Search for the cell housing the specified text and yield its (x, y) center coordinate. 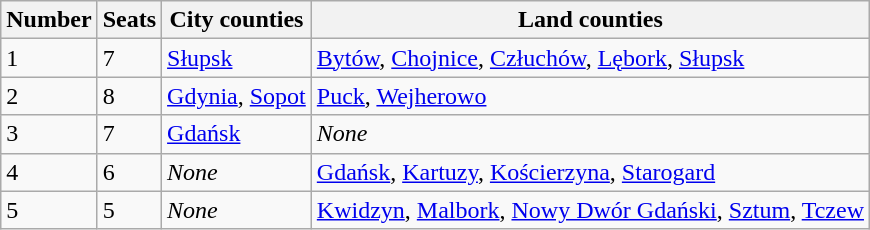
Number (49, 20)
Gdańsk, Kartuzy, Kościerzyna, Starogard (590, 172)
6 (129, 172)
City counties (237, 20)
Gdańsk (237, 134)
3 (49, 134)
1 (49, 58)
4 (49, 172)
Kwidzyn, Malbork, Nowy Dwór Gdański, Sztum, Tczew (590, 210)
Słupsk (237, 58)
Land counties (590, 20)
2 (49, 96)
Puck, Wejherowo (590, 96)
Seats (129, 20)
Bytów, Chojnice, Człuchów, Lębork, Słupsk (590, 58)
8 (129, 96)
Gdynia, Sopot (237, 96)
